Provide the [X, Y] coordinate of the cell's center where the given text is located.  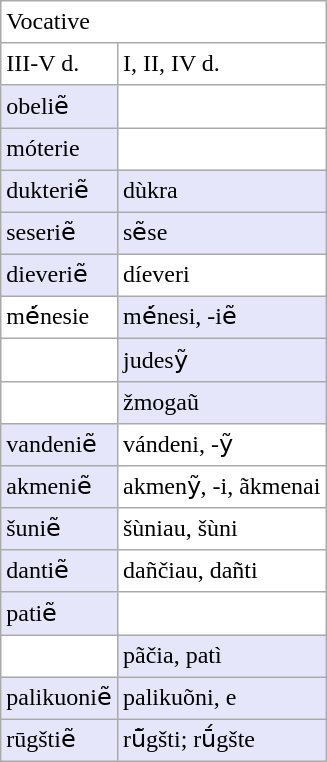
šùniau, šùni [221, 529]
mė́nesi, -iẽ [221, 318]
móterie [60, 149]
pãčia, patì [221, 656]
žmogaũ [221, 402]
šuniẽ [60, 529]
vándeni, -ỹ [221, 444]
vandeniẽ [60, 444]
mė́nesie [60, 318]
akmenỹ, -i, ãkmenai [221, 487]
dieveriẽ [60, 275]
díeveri [221, 275]
sẽse [221, 233]
rūgštiẽ [60, 740]
palikuõni, e [221, 698]
akmeniẽ [60, 487]
patiẽ [60, 613]
Vocative [164, 22]
seseriẽ [60, 233]
dantiẽ [60, 571]
dùkra [221, 191]
obeliẽ [60, 106]
palikuoniẽ [60, 698]
I, II, IV d. [221, 64]
rū̃gšti; rū́gšte [221, 740]
dukteriẽ [60, 191]
judesỹ [221, 360]
III-V d. [60, 64]
dañčiau, dañti [221, 571]
